Capture the cell that displays the provided text and extract its (X, Y) central coordinate. 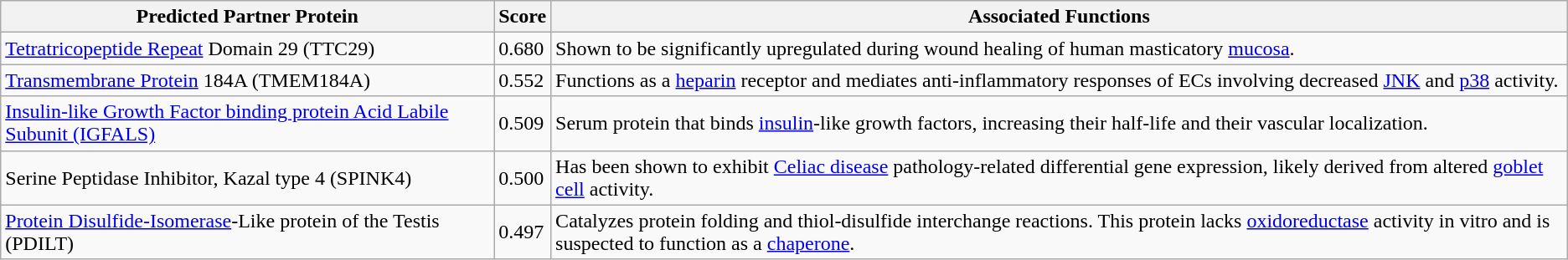
Insulin-like Growth Factor binding protein Acid Labile Subunit (IGFALS) (248, 124)
Score (523, 17)
Protein Disulfide-Isomerase-Like protein of the Testis (PDILT) (248, 232)
Shown to be significantly upregulated during wound healing of human masticatory mucosa. (1060, 48)
0.509 (523, 124)
Associated Functions (1060, 17)
Serum protein that binds insulin-like growth factors, increasing their half-life and their vascular localization. (1060, 124)
0.497 (523, 232)
0.552 (523, 80)
Has been shown to exhibit Celiac disease pathology-related differential gene expression, likely derived from altered goblet cell activity. (1060, 177)
Predicted Partner Protein (248, 17)
Serine Peptidase Inhibitor, Kazal type 4 (SPINK4) (248, 177)
Functions as a heparin receptor and mediates anti-inflammatory responses of ECs involving decreased JNK and p38 activity. (1060, 80)
Tetratricopeptide Repeat Domain 29 (TTC29) (248, 48)
0.680 (523, 48)
Transmembrane Protein 184A (TMEM184A) (248, 80)
0.500 (523, 177)
